Determine the (x, y) coordinate at the center of the cell enclosing the given text.  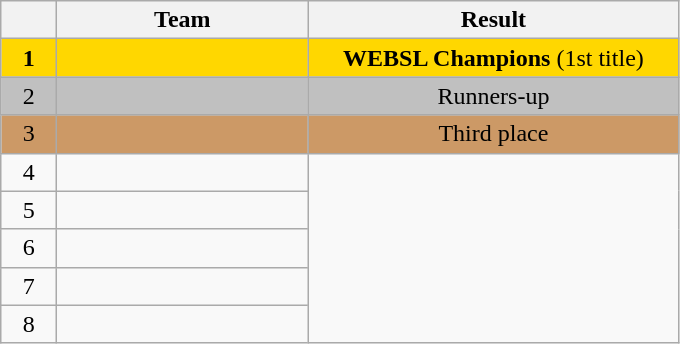
4 (29, 172)
Result (494, 20)
8 (29, 324)
2 (29, 96)
WEBSL Champions (1st title) (494, 58)
7 (29, 286)
Team (182, 20)
Third place (494, 134)
5 (29, 210)
3 (29, 134)
6 (29, 248)
1 (29, 58)
Runners-up (494, 96)
